From the cell containing the given text, extract its center point as [X, Y] coordinate. 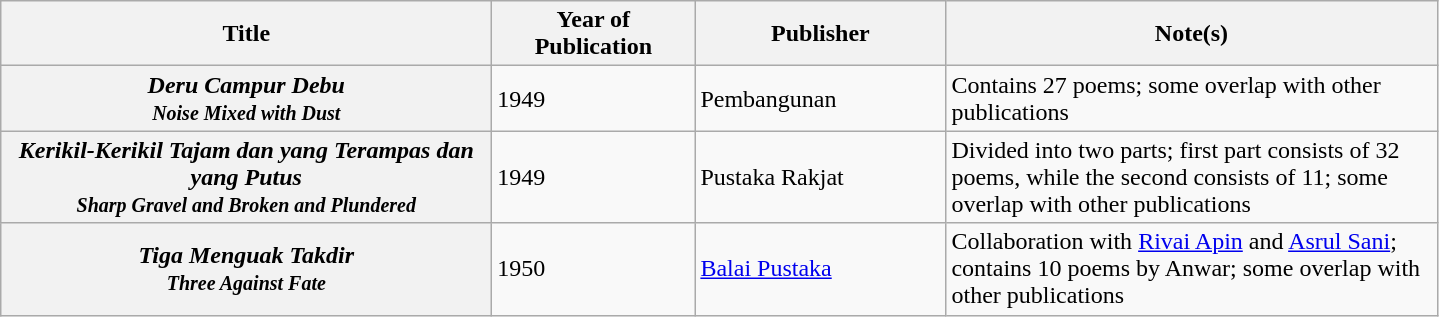
1950 [594, 269]
Title [246, 34]
Pustaka Rakjat [820, 177]
Note(s) [1192, 34]
Tiga Menguak TakdirThree Against Fate [246, 269]
Divided into two parts; first part consists of 32 poems, while the second consists of 11; some overlap with other publications [1192, 177]
Year of Publication [594, 34]
Pembangunan [820, 98]
Publisher [820, 34]
Balai Pustaka [820, 269]
Kerikil-Kerikil Tajam dan yang Terampas dan yang PutusSharp Gravel and Broken and Plundered [246, 177]
Contains 27 poems; some overlap with other publications [1192, 98]
Deru Campur DebuNoise Mixed with Dust [246, 98]
Collaboration with Rivai Apin and Asrul Sani; contains 10 poems by Anwar; some overlap with other publications [1192, 269]
